Return [X, Y] of the center of cell containing provided text 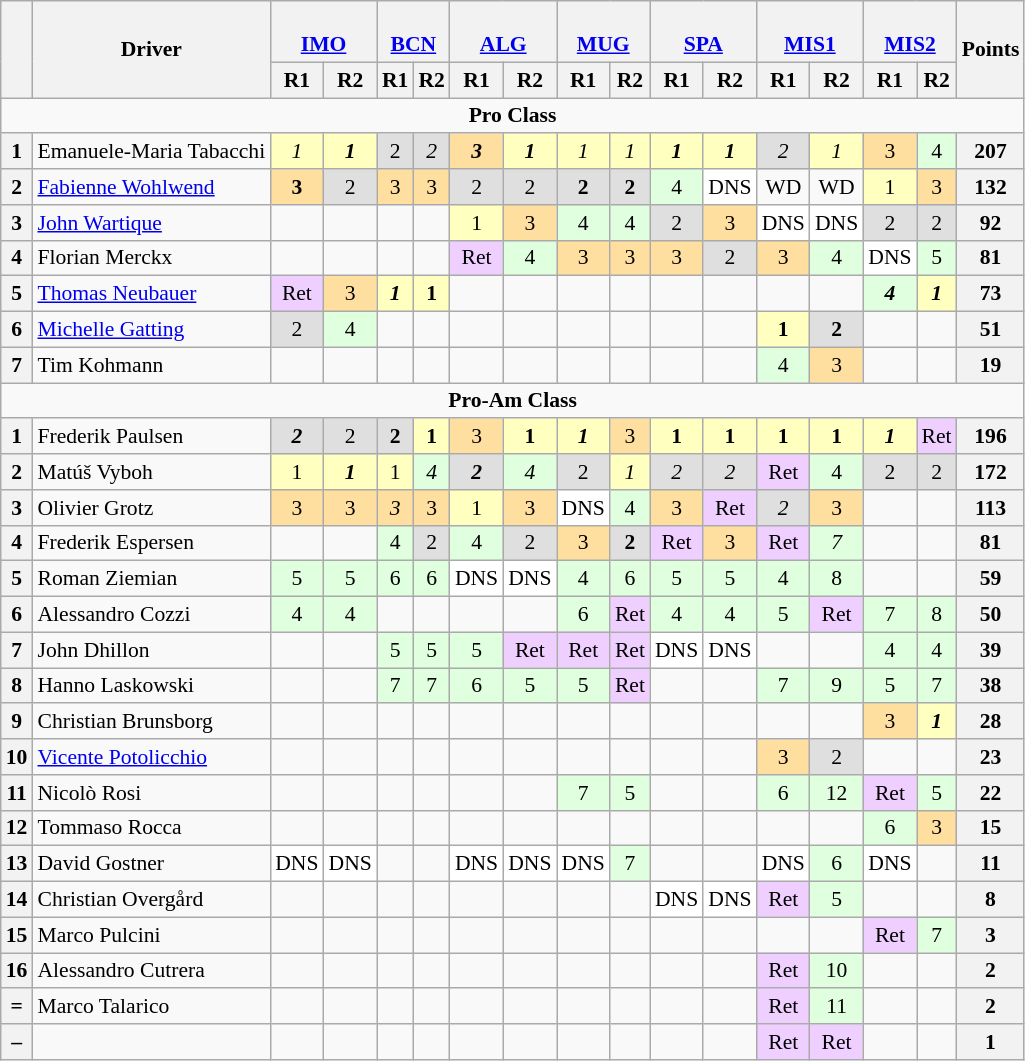
Driver [151, 50]
23 [991, 757]
ALG [504, 32]
– [17, 1042]
David Gostner [151, 864]
Olivier Grotz [151, 508]
Nicolò Rosi [151, 793]
13 [17, 864]
BCN [414, 32]
39 [991, 650]
Matúš Vyboh [151, 472]
MIS2 [910, 32]
196 [991, 437]
51 [991, 330]
MIS1 [810, 32]
MUG [604, 32]
John Wartique [151, 223]
38 [991, 686]
Marco Talarico [151, 1007]
59 [991, 579]
Points [991, 50]
IMO [324, 32]
Thomas Neubauer [151, 294]
28 [991, 722]
= [17, 1007]
Christian Brunsborg [151, 722]
Alessandro Cutrera [151, 971]
92 [991, 223]
113 [991, 508]
Frederik Paulsen [151, 437]
Michelle Gatting [151, 330]
Emanuele-Maria Tabacchi [151, 152]
Hanno Laskowski [151, 686]
Florian Merckx [151, 258]
SPA [704, 32]
Marco Pulcini [151, 935]
16 [17, 971]
132 [991, 187]
Vicente Potolicchio [151, 757]
50 [991, 615]
207 [991, 152]
John Dhillon [151, 650]
Alessandro Cozzi [151, 615]
22 [991, 793]
19 [991, 365]
14 [17, 900]
73 [991, 294]
Pro-Am Class [513, 401]
Tim Kohmann [151, 365]
Fabienne Wohlwend [151, 187]
Christian Overgård [151, 900]
Frederik Espersen [151, 543]
Tommaso Rocca [151, 828]
Roman Ziemian [151, 579]
172 [991, 472]
Pro Class [513, 116]
